From the cell containing the given text, extract its center point as (X, Y) coordinate. 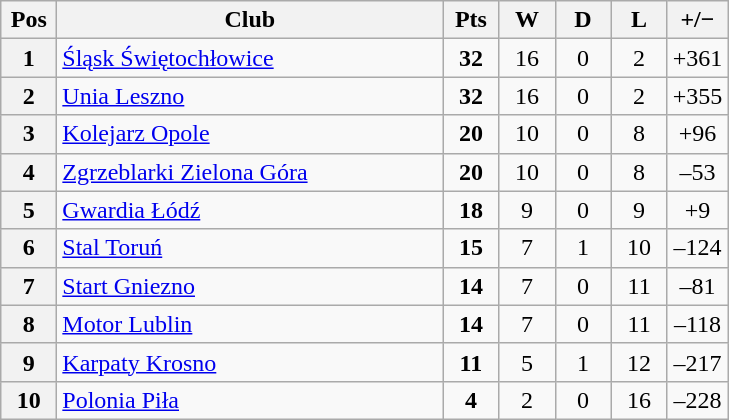
Start Gniezno (250, 286)
–228 (698, 400)
6 (29, 248)
Śląsk Świętochłowice (250, 58)
Pts (471, 20)
Polonia Piła (250, 400)
18 (471, 210)
Motor Lublin (250, 324)
+355 (698, 96)
Stal Toruń (250, 248)
Zgrzeblarki Zielona Góra (250, 172)
–124 (698, 248)
–81 (698, 286)
L (639, 20)
Club (250, 20)
–118 (698, 324)
+/− (698, 20)
+96 (698, 134)
D (583, 20)
+9 (698, 210)
15 (471, 248)
+361 (698, 58)
Karpaty Krosno (250, 362)
Kolejarz Opole (250, 134)
3 (29, 134)
12 (639, 362)
Unia Leszno (250, 96)
–53 (698, 172)
–217 (698, 362)
W (527, 20)
Gwardia Łódź (250, 210)
Pos (29, 20)
